Search for the cell housing the specified text and yield its [x, y] center coordinate. 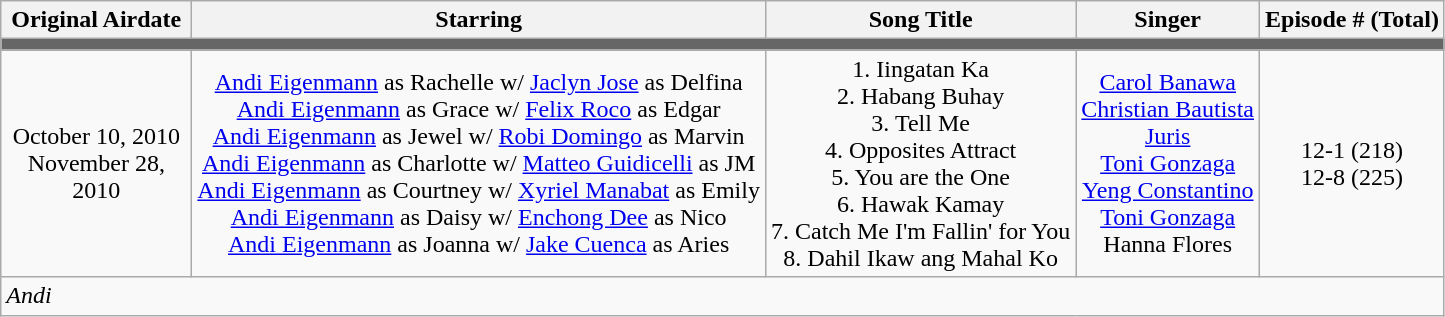
October 10, 2010November 28, 2010 [96, 164]
Singer [1168, 20]
12-1 (218)12-8 (225) [1352, 164]
1. Iingatan Ka2. Habang Buhay3. Tell Me4. Opposites Attract5. You are the One6. Hawak Kamay 7. Catch Me I'm Fallin' for You8. Dahil Ikaw ang Mahal Ko [920, 164]
Carol BanawaChristian BautistaJurisToni GonzagaYeng ConstantinoToni GonzagaHanna Flores [1168, 164]
Starring [479, 20]
Andi [723, 296]
Episode # (Total) [1352, 20]
Original Airdate [96, 20]
Song Title [920, 20]
